Return (X, Y) of the center of cell containing provided text 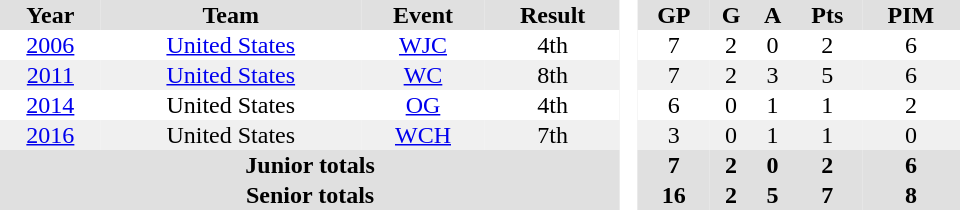
Team (231, 15)
Event (423, 15)
7th (552, 135)
GP (674, 15)
OG (423, 105)
WJC (423, 45)
WC (423, 75)
WCH (423, 135)
Junior totals (310, 165)
8th (552, 75)
2014 (50, 105)
Year (50, 15)
2011 (50, 75)
2006 (50, 45)
16 (674, 195)
G (732, 15)
Result (552, 15)
Senior totals (310, 195)
Pts (828, 15)
8 (911, 195)
A (773, 15)
PIM (911, 15)
2016 (50, 135)
